Return the (x, y) coordinate for the center point of the cell that contains the specified text.  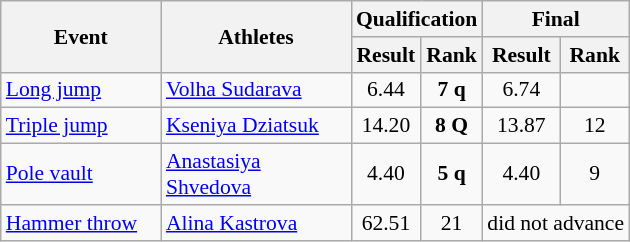
Triple jump (81, 126)
14.20 (386, 126)
Anastasiya Shvedova (256, 174)
6.44 (386, 90)
Volha Sudarava (256, 90)
Event (81, 36)
Kseniya Dziatsuk (256, 126)
62.51 (386, 223)
8 Q (452, 126)
12 (594, 126)
Alina Kastrova (256, 223)
7 q (452, 90)
9 (594, 174)
13.87 (521, 126)
did not advance (556, 223)
5 q (452, 174)
Athletes (256, 36)
Hammer throw (81, 223)
21 (452, 223)
Qualification (416, 19)
Final (556, 19)
Pole vault (81, 174)
Long jump (81, 90)
6.74 (521, 90)
